Locate the cell with the specified text and output its (X, Y) center coordinate. 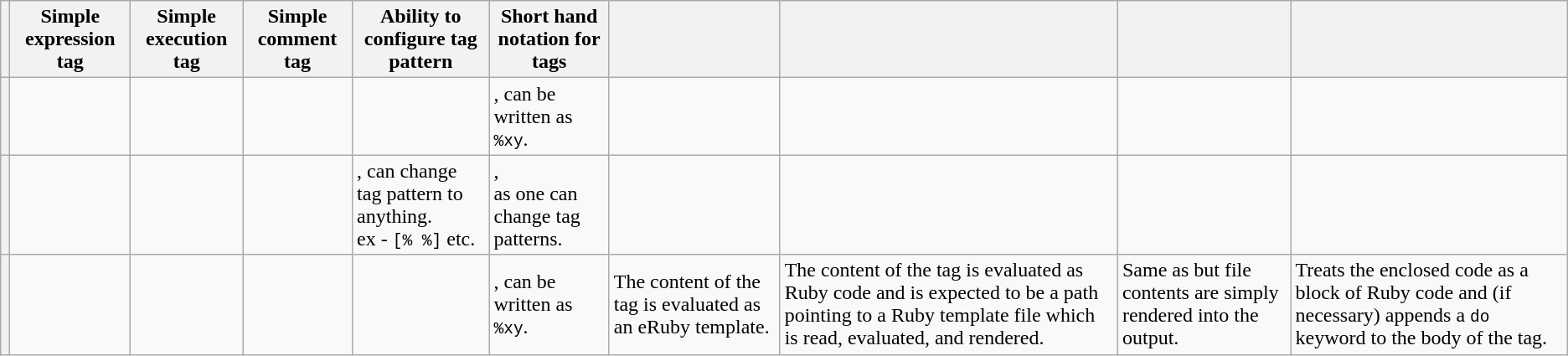
Simple comment tag (298, 39)
, can change tag pattern to anything.ex - [% %] etc. (420, 204)
,as one can change tag patterns. (549, 204)
Simple execution tag (187, 39)
The content of the tag is evaluated as an eRuby template. (694, 305)
Treats the enclosed code as a block of Ruby code and (if necessary) appends a do keyword to the body of the tag. (1429, 305)
Short hand notation for tags (549, 39)
Same as but file contents are simply rendered into the output. (1204, 305)
Ability to configure tag pattern (420, 39)
Simple expression tag (70, 39)
